For the text-containing cell, return its midpoint in (x, y) coordinate format. 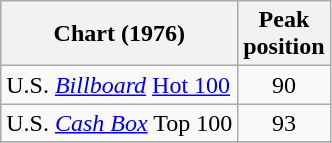
90 (284, 85)
U.S. Cash Box Top 100 (120, 123)
Chart (1976) (120, 34)
Peakposition (284, 34)
93 (284, 123)
U.S. Billboard Hot 100 (120, 85)
